Return the (X, Y) coordinate for the center point of the cell that contains the specified text.  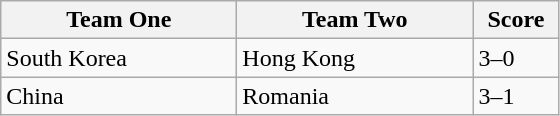
3–0 (516, 58)
Score (516, 20)
Team One (119, 20)
Team Two (355, 20)
Romania (355, 96)
South Korea (119, 58)
China (119, 96)
Hong Kong (355, 58)
3–1 (516, 96)
